From the cell containing the given text, extract its center point as [x, y] coordinate. 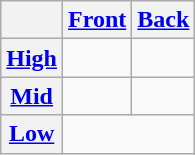
High [32, 58]
Mid [32, 96]
Low [32, 134]
Back [164, 20]
Front [98, 20]
